For the text-containing cell, return its midpoint in (X, Y) coordinate format. 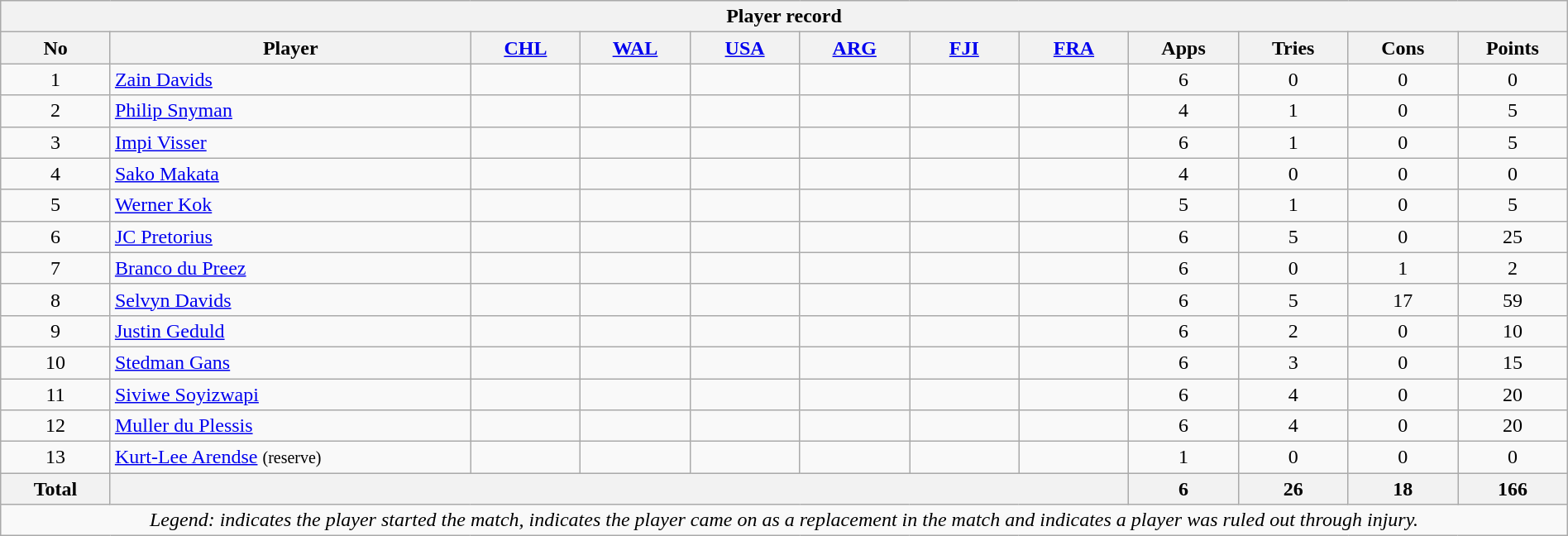
17 (1403, 299)
15 (1513, 362)
Cons (1403, 48)
Player record (784, 17)
7 (56, 268)
Siviwe Soyizwapi (290, 395)
JC Pretorius (290, 237)
9 (56, 331)
Justin Geduld (290, 331)
8 (56, 299)
Apps (1184, 48)
18 (1403, 489)
Tries (1293, 48)
CHL (526, 48)
Kurt-Lee Arendse (reserve) (290, 457)
Selvyn Davids (290, 299)
No (56, 48)
Points (1513, 48)
Muller du Plessis (290, 426)
11 (56, 395)
Branco du Preez (290, 268)
WAL (635, 48)
Stedman Gans (290, 362)
FJI (964, 48)
59 (1513, 299)
26 (1293, 489)
Zain Davids (290, 79)
12 (56, 426)
Sako Makata (290, 174)
166 (1513, 489)
13 (56, 457)
Philip Snyman (290, 111)
25 (1513, 237)
Player (290, 48)
ARG (855, 48)
Total (56, 489)
USA (744, 48)
FRA (1073, 48)
Impi Visser (290, 142)
Werner Kok (290, 205)
